Identify which cell holds the provided text, then report its [X, Y] central coordinate. 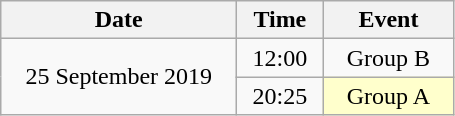
25 September 2019 [119, 77]
Group A [388, 96]
Event [388, 20]
Group B [388, 58]
Date [119, 20]
Time [280, 20]
12:00 [280, 58]
20:25 [280, 96]
